Scan for the cell matching the given text and deliver its (X, Y) coordinate at center. 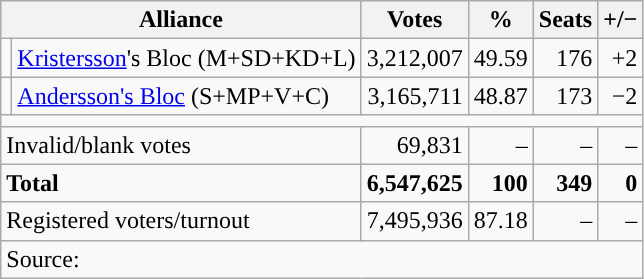
69,831 (414, 145)
Kristersson's Bloc (M+SD+KD+L) (186, 58)
3,212,007 (414, 58)
−2 (620, 96)
3,165,711 (414, 96)
87.18 (500, 221)
% (500, 20)
Votes (414, 20)
349 (565, 183)
100 (500, 183)
Invalid/blank votes (181, 145)
6,547,625 (414, 183)
173 (565, 96)
176 (565, 58)
Andersson's Bloc (S+MP+V+C) (186, 96)
49.59 (500, 58)
Seats (565, 20)
7,495,936 (414, 221)
Registered voters/turnout (181, 221)
+/− (620, 20)
0 (620, 183)
Alliance (181, 20)
Source: (322, 259)
Total (181, 183)
+2 (620, 58)
48.87 (500, 96)
